Output the [X, Y] coordinate of the center of the cell containing the given text.  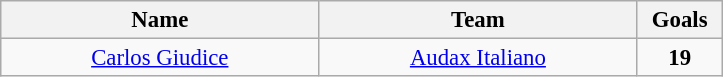
Goals [680, 20]
Name [160, 20]
19 [680, 58]
Team [478, 20]
Carlos Giudice [160, 58]
Audax Italiano [478, 58]
